Detect which cell encompasses the target text, then output its [X, Y] center coordinate. 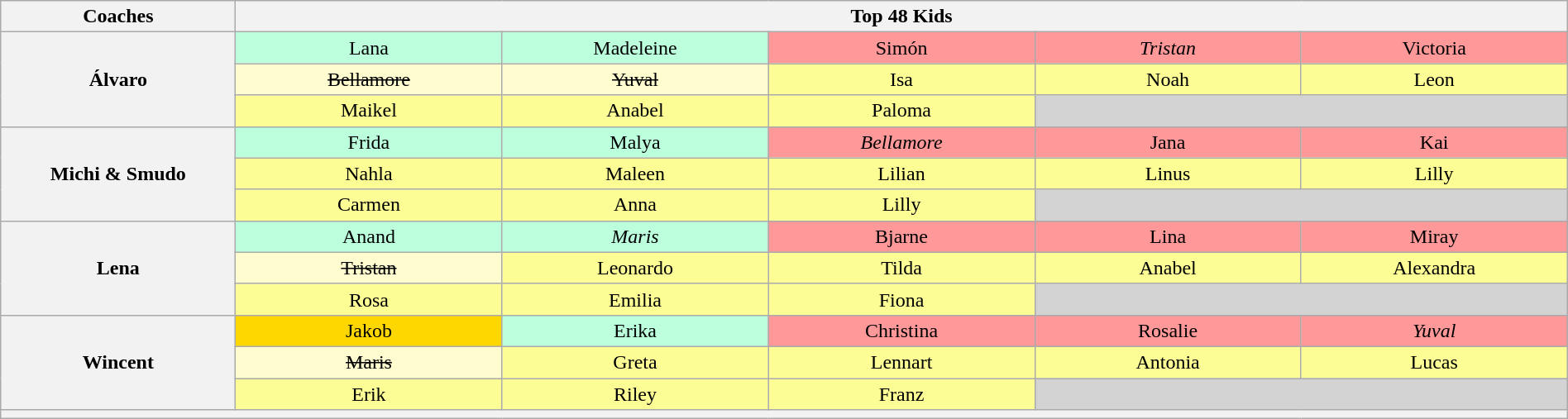
Bjarne [901, 236]
Maikel [369, 111]
Fiona [901, 299]
Miray [1434, 236]
Rosalie [1168, 331]
Madeleine [635, 48]
Kai [1434, 142]
Rosa [369, 299]
Malya [635, 142]
Lucas [1434, 362]
Wincent [118, 362]
Paloma [901, 111]
Anand [369, 236]
Simón [901, 48]
Anna [635, 205]
Top 48 Kids [901, 17]
Coaches [118, 17]
Erik [369, 394]
Lana [369, 48]
Franz [901, 394]
Álvaro [118, 79]
Antonia [1168, 362]
Lilian [901, 174]
Erika [635, 331]
Linus [1168, 174]
Riley [635, 394]
Michi & Smudo [118, 174]
Frida [369, 142]
Leon [1434, 79]
Lina [1168, 236]
Jana [1168, 142]
Greta [635, 362]
Jakob [369, 331]
Emilia [635, 299]
Christina [901, 331]
Lena [118, 268]
Victoria [1434, 48]
Isa [901, 79]
Lennart [901, 362]
Tilda [901, 268]
Maleen [635, 174]
Leonardo [635, 268]
Noah [1168, 79]
Nahla [369, 174]
Carmen [369, 205]
Alexandra [1434, 268]
